For the text-containing cell, return its midpoint in [x, y] coordinate format. 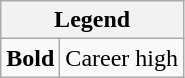
Career high [122, 58]
Bold [30, 58]
Legend [92, 20]
